Return [x, y] of the center of cell containing provided text 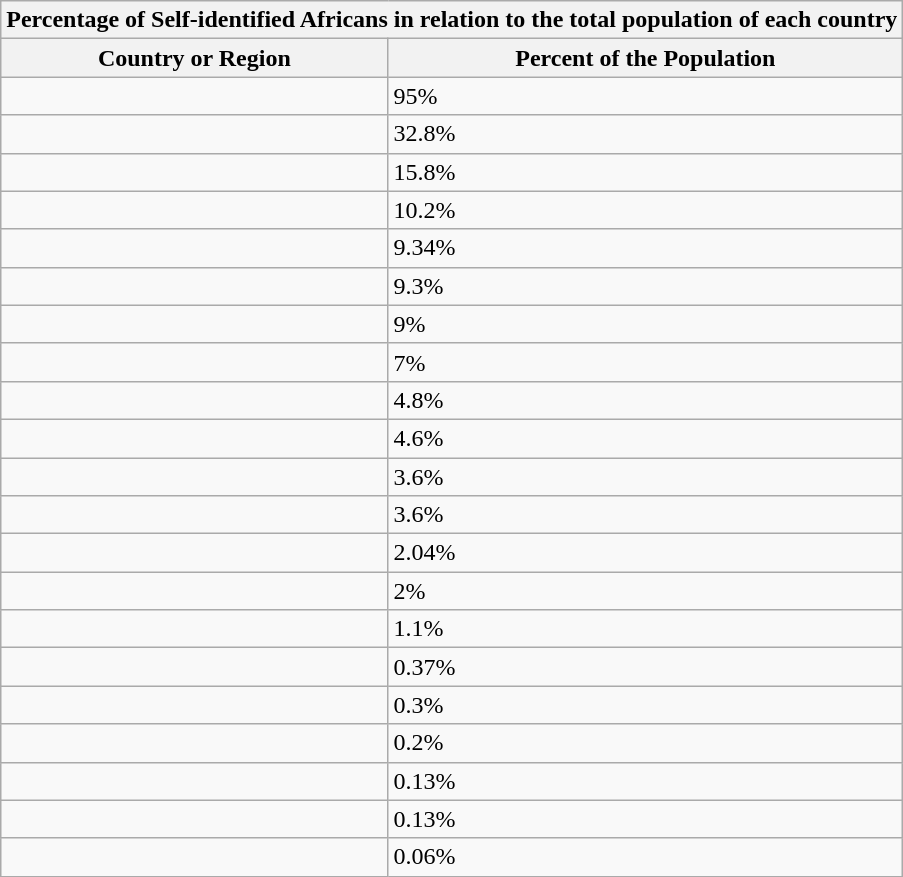
7% [646, 362]
0.2% [646, 743]
9.3% [646, 286]
2% [646, 591]
9% [646, 324]
15.8% [646, 172]
0.3% [646, 705]
32.8% [646, 134]
Percentage of Self-identified Africans in relation to the total population of each country [452, 20]
Percent of the Population [646, 58]
0.37% [646, 667]
4.8% [646, 400]
10.2% [646, 210]
2.04% [646, 553]
1.1% [646, 629]
0.06% [646, 857]
Country or Region [194, 58]
9.34% [646, 248]
4.6% [646, 438]
95% [646, 96]
